Capture the cell that displays the provided text and extract its (X, Y) central coordinate. 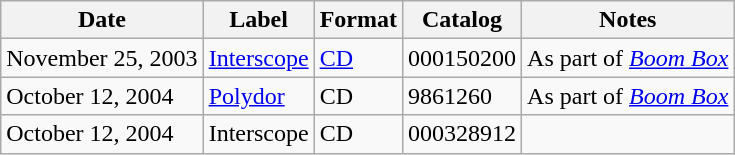
Label (258, 20)
Format (358, 20)
9861260 (462, 96)
Polydor (258, 96)
Catalog (462, 20)
Date (102, 20)
Notes (628, 20)
000328912 (462, 134)
November 25, 2003 (102, 58)
000150200 (462, 58)
